Pinpoint the cell where the given text exists, returning its (X, Y) midpoint coordinate. 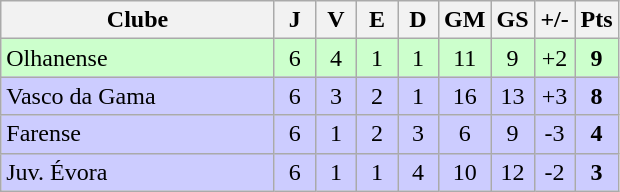
J (294, 20)
V (336, 20)
Clube (138, 20)
E (376, 20)
13 (512, 96)
D (418, 20)
12 (512, 172)
Farense (138, 134)
16 (465, 96)
GM (465, 20)
Juv. Évora (138, 172)
+2 (554, 58)
8 (596, 96)
10 (465, 172)
Olhanense (138, 58)
-3 (554, 134)
+/- (554, 20)
GS (512, 20)
Vasco da Gama (138, 96)
+3 (554, 96)
-2 (554, 172)
Pts (596, 20)
11 (465, 58)
